Pinpoint the cell where the given text exists, returning its [X, Y] midpoint coordinate. 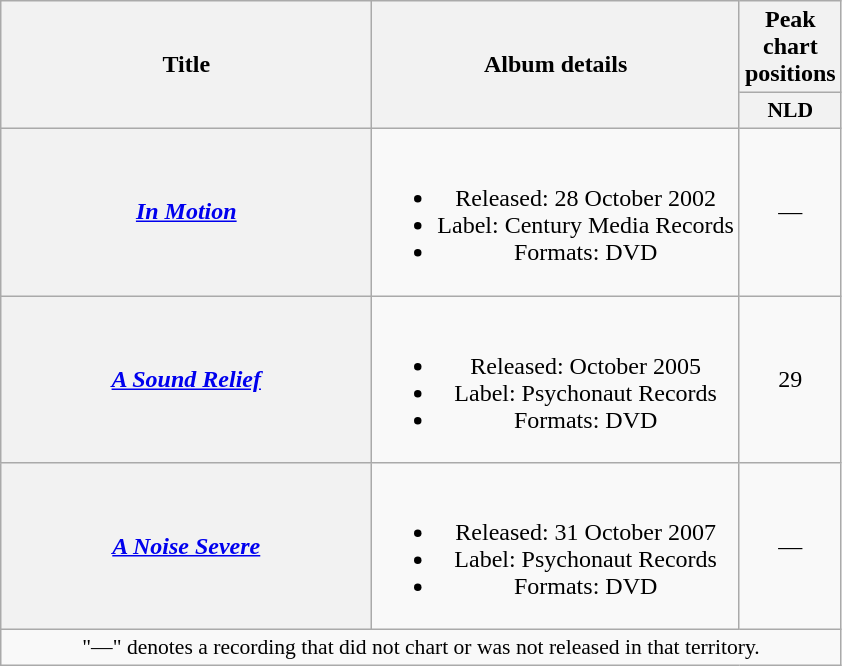
NLD [790, 111]
A Noise Severe [186, 546]
Released: October 2005Label: Psychonaut RecordsFormats: DVD [556, 380]
29 [790, 380]
Peak chart positions [790, 47]
Released: 31 October 2007Label: Psychonaut RecordsFormats: DVD [556, 546]
"—" denotes a recording that did not chart or was not released in that territory. [421, 648]
Title [186, 65]
A Sound Relief [186, 380]
In Motion [186, 212]
Album details [556, 65]
Released: 28 October 2002Label: Century Media RecordsFormats: DVD [556, 212]
